From the cell containing the given text, extract its center point as [X, Y] coordinate. 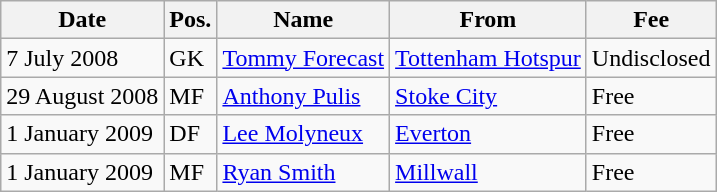
From [488, 20]
Name [304, 20]
Tottenham Hotspur [488, 58]
Lee Molyneux [304, 134]
DF [190, 134]
29 August 2008 [82, 96]
Ryan Smith [304, 172]
Everton [488, 134]
Date [82, 20]
Undisclosed [651, 58]
Anthony Pulis [304, 96]
Millwall [488, 172]
7 July 2008 [82, 58]
Stoke City [488, 96]
GK [190, 58]
Fee [651, 20]
Pos. [190, 20]
Tommy Forecast [304, 58]
